Provide the (x, y) coordinate of the cell's center where the given text is located.  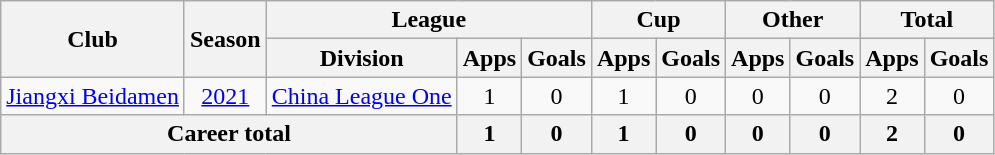
Season (225, 39)
Career total (229, 134)
China League One (362, 96)
Jiangxi Beidamen (93, 96)
Other (793, 20)
Division (362, 58)
Total (927, 20)
Cup (658, 20)
Club (93, 39)
League (428, 20)
2021 (225, 96)
